Find where the given text appears and provide that cell's center as (x, y) coordinate. 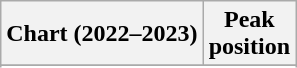
Chart (2022–2023) (102, 34)
Peakposition (249, 34)
